Output the [x, y] coordinate of the center of the cell containing the given text.  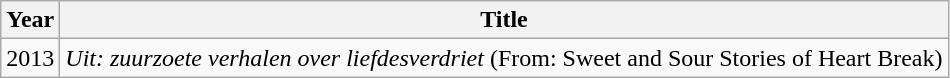
Year [30, 20]
Title [504, 20]
Uit: zuurzoete verhalen over liefdesverdriet (From: Sweet and Sour Stories of Heart Break) [504, 58]
2013 [30, 58]
